Search for the cell housing the specified text and yield its [X, Y] center coordinate. 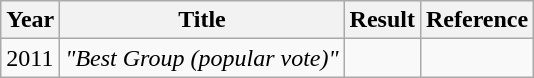
Result [382, 20]
2011 [30, 58]
Year [30, 20]
"Best Group (popular vote)" [202, 58]
Reference [476, 20]
Title [202, 20]
